Search for the cell housing the specified text and yield its (x, y) center coordinate. 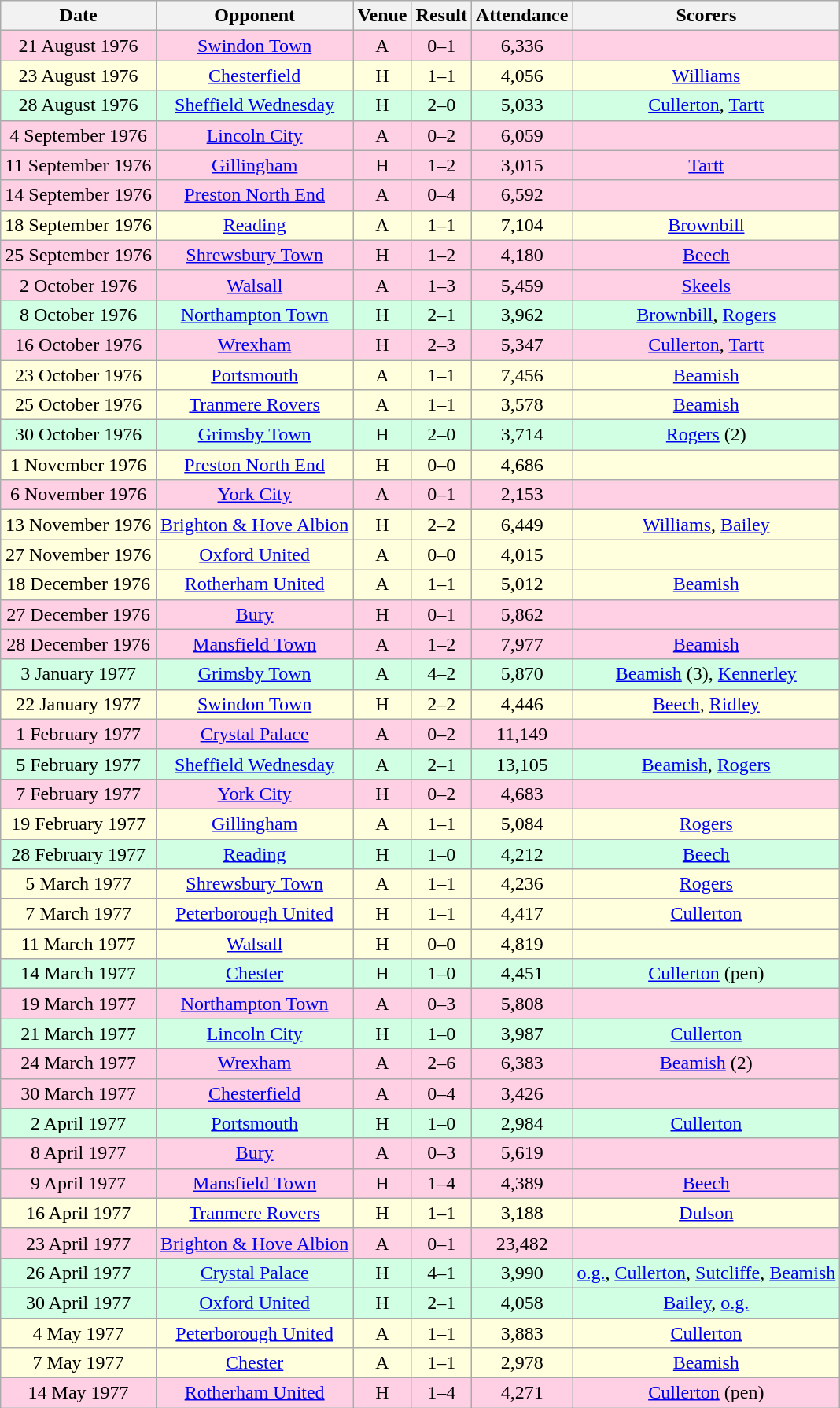
4–2 (441, 674)
4 May 1977 (79, 1333)
7 May 1977 (79, 1363)
7 March 1977 (79, 914)
6,592 (521, 195)
28 February 1977 (79, 853)
Beamish (2) (706, 1063)
Dulson (706, 1213)
3,990 (521, 1273)
13 November 1976 (79, 525)
o.g., Cullerton, Sutcliffe, Beamish (706, 1273)
Date (79, 16)
3,714 (521, 435)
8 April 1977 (79, 1153)
18 September 1976 (79, 225)
4,236 (521, 884)
26 April 1977 (79, 1273)
4,446 (521, 704)
Attendance (521, 16)
4–1 (441, 1273)
30 March 1977 (79, 1093)
1 February 1977 (79, 734)
3,188 (521, 1213)
2 April 1977 (79, 1123)
21 August 1976 (79, 46)
4,180 (521, 255)
Scorers (706, 16)
4,271 (521, 1393)
9 April 1977 (79, 1183)
18 December 1976 (79, 584)
6,449 (521, 525)
2 October 1976 (79, 285)
27 December 1976 (79, 614)
7,104 (521, 225)
5,459 (521, 285)
28 August 1976 (79, 105)
Opponent (254, 16)
5,012 (521, 584)
19 February 1977 (79, 824)
3 January 1977 (79, 674)
4,015 (521, 555)
4 September 1976 (79, 135)
23 August 1976 (79, 76)
5,870 (521, 674)
3,426 (521, 1093)
4,212 (521, 853)
3,578 (521, 405)
11 September 1976 (79, 165)
14 March 1977 (79, 974)
Williams, Bailey (706, 525)
Skeels (706, 285)
Rogers (2) (706, 435)
25 October 1976 (79, 405)
5,033 (521, 105)
16 October 1976 (79, 345)
5,084 (521, 824)
23 April 1977 (79, 1243)
4,451 (521, 974)
5,347 (521, 345)
5,619 (521, 1153)
4,686 (521, 465)
14 May 1977 (79, 1393)
8 October 1976 (79, 315)
Bailey, o.g. (706, 1303)
Tartt (706, 165)
16 April 1977 (79, 1213)
5 March 1977 (79, 884)
14 September 1976 (79, 195)
7,977 (521, 644)
7,456 (521, 375)
11 March 1977 (79, 944)
27 November 1976 (79, 555)
30 October 1976 (79, 435)
Beamish, Rogers (706, 764)
30 April 1977 (79, 1303)
1–3 (441, 285)
Venue (382, 16)
19 March 1977 (79, 1004)
2–6 (441, 1063)
7 February 1977 (79, 794)
4,389 (521, 1183)
6,059 (521, 135)
23,482 (521, 1243)
3,962 (521, 315)
5,808 (521, 1004)
3,015 (521, 165)
25 September 1976 (79, 255)
23 October 1976 (79, 375)
28 December 1976 (79, 644)
3,987 (521, 1034)
Brownbill (706, 225)
24 March 1977 (79, 1063)
6 November 1976 (79, 495)
5 February 1977 (79, 764)
4,819 (521, 944)
Beech, Ridley (706, 704)
Result (441, 16)
11,149 (521, 734)
Williams (706, 76)
5,862 (521, 614)
2,978 (521, 1363)
3,883 (521, 1333)
1 November 1976 (79, 465)
13,105 (521, 764)
6,336 (521, 46)
4,058 (521, 1303)
2–3 (441, 345)
Brownbill, Rogers (706, 315)
Beamish (3), Kennerley (706, 674)
4,056 (521, 76)
22 January 1977 (79, 704)
4,417 (521, 914)
6,383 (521, 1063)
21 March 1977 (79, 1034)
2,984 (521, 1123)
2,153 (521, 495)
4,683 (521, 794)
